Scan for the cell matching the given text and deliver its (x, y) coordinate at center. 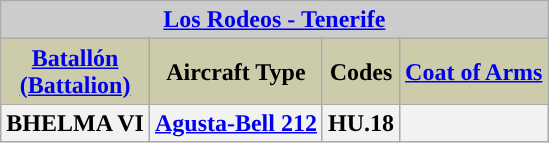
Batallón(Battalion) (76, 72)
Los Rodeos - Tenerife (274, 20)
Coat of Arms (474, 72)
Codes (360, 72)
Agusta-Bell 212 (236, 123)
BHELMA VI (76, 123)
HU.18 (360, 123)
Aircraft Type (236, 72)
